Extract the (X, Y) coordinate from the center of the cell holding the provided text.  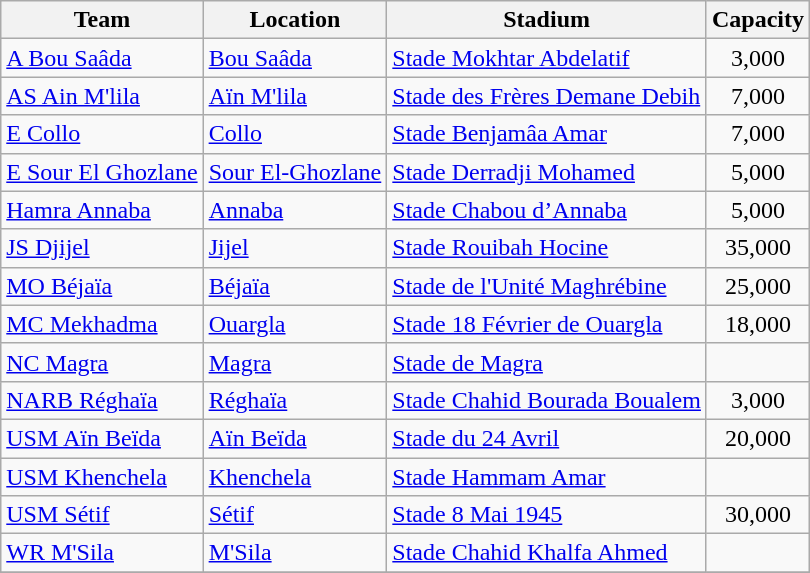
Magra (295, 362)
Team (102, 20)
Stade Chahid Bourada Boualem (547, 400)
Stade 18 Février de Ouargla (547, 324)
Stadium (547, 20)
20,000 (758, 438)
USM Sétif (102, 515)
Annaba (295, 210)
Sour El-Ghozlane (295, 172)
Stade Hammam Amar (547, 477)
Stade Chabou d’Annaba (547, 210)
Collo (295, 134)
Bou Saâda (295, 58)
USM Khenchela (102, 477)
Aïn Beïda (295, 438)
Béjaïa (295, 286)
Stade de Magra (547, 362)
Stade Rouibah Hocine (547, 248)
Stade de l'Unité Maghrébine (547, 286)
18,000 (758, 324)
Stade des Frères Demane Debih (547, 96)
Stade Mokhtar Abdelatif (547, 58)
Réghaïa (295, 400)
Location (295, 20)
NARB Réghaïa (102, 400)
WR M'Sila (102, 553)
JS Djijel (102, 248)
Stade 8 Mai 1945 (547, 515)
MO Béjaïa (102, 286)
A Bou Saâda (102, 58)
M'Sila (295, 553)
Khenchela (295, 477)
Ouargla (295, 324)
Stade Benjamâa Amar (547, 134)
Stade Derradji Mohamed (547, 172)
25,000 (758, 286)
Aïn M'lila (295, 96)
Stade du 24 Avril (547, 438)
MC Mekhadma (102, 324)
Jijel (295, 248)
E Collo (102, 134)
Stade Chahid Khalfa Ahmed (547, 553)
30,000 (758, 515)
Hamra Annaba (102, 210)
35,000 (758, 248)
NC Magra (102, 362)
USM Aïn Beïda (102, 438)
Capacity (758, 20)
AS Ain M'lila (102, 96)
Sétif (295, 515)
E Sour El Ghozlane (102, 172)
